Capture the cell that displays the provided text and extract its [x, y] central coordinate. 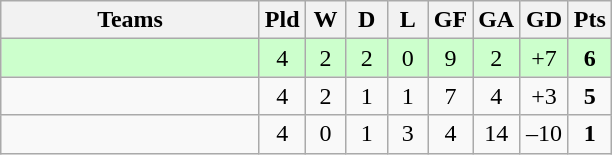
Teams [130, 20]
Pts [590, 20]
GF [450, 20]
W [326, 20]
Pld [282, 20]
5 [590, 96]
3 [408, 134]
–10 [544, 134]
L [408, 20]
9 [450, 58]
14 [496, 134]
GA [496, 20]
7 [450, 96]
GD [544, 20]
+7 [544, 58]
+3 [544, 96]
D [366, 20]
6 [590, 58]
